Find where the given text appears and provide that cell's center as [X, Y] coordinate. 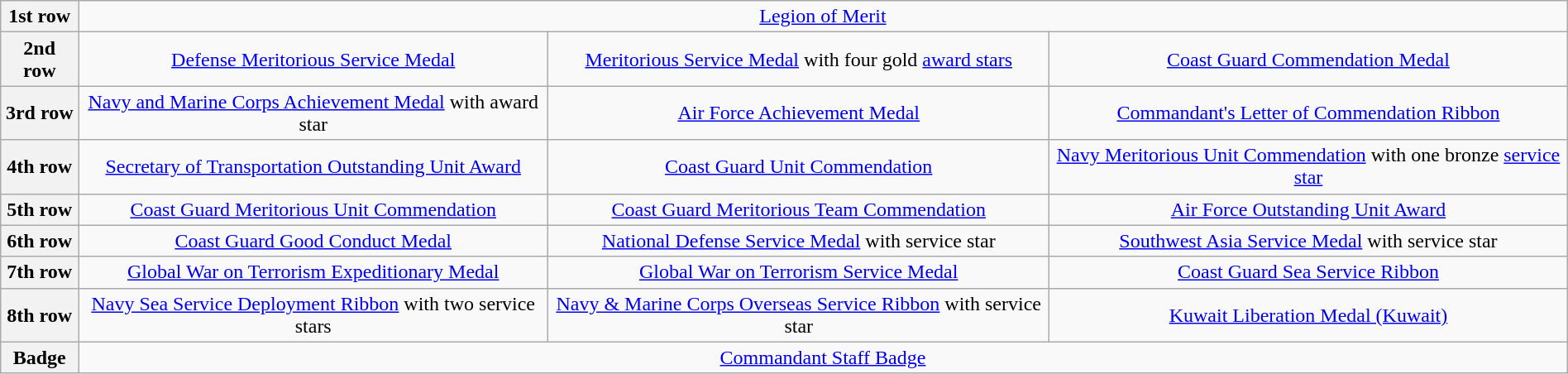
3rd row [40, 113]
Navy Sea Service Deployment Ribbon with two service stars [313, 314]
4th row [40, 167]
Southwest Asia Service Medal with service star [1308, 241]
Air Force Outstanding Unit Award [1308, 209]
Meritorious Service Medal with four gold award stars [799, 60]
6th row [40, 241]
8th row [40, 314]
Badge [40, 357]
1st row [40, 17]
Coast Guard Good Conduct Medal [313, 241]
Coast Guard Meritorious Team Commendation [799, 209]
Air Force Achievement Medal [799, 113]
Secretary of Transportation Outstanding Unit Award [313, 167]
Commandant's Letter of Commendation Ribbon [1308, 113]
7th row [40, 272]
Kuwait Liberation Medal (Kuwait) [1308, 314]
Navy Meritorious Unit Commendation with one bronze service star [1308, 167]
Coast Guard Sea Service Ribbon [1308, 272]
Global War on Terrorism Service Medal [799, 272]
5th row [40, 209]
Coast Guard Meritorious Unit Commendation [313, 209]
Navy & Marine Corps Overseas Service Ribbon with service star [799, 314]
National Defense Service Medal with service star [799, 241]
Coast Guard Unit Commendation [799, 167]
Global War on Terrorism Expeditionary Medal [313, 272]
Legion of Merit [824, 17]
Commandant Staff Badge [824, 357]
Defense Meritorious Service Medal [313, 60]
Coast Guard Commendation Medal [1308, 60]
2nd row [40, 60]
Navy and Marine Corps Achievement Medal with award star [313, 113]
